Pinpoint the cell where the given text exists, returning its (x, y) midpoint coordinate. 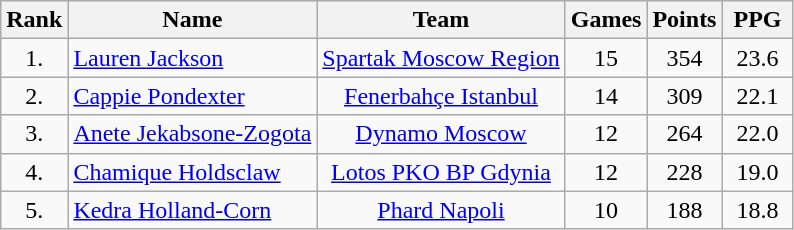
Fenerbahçe Istanbul (441, 96)
354 (684, 58)
264 (684, 134)
22.0 (758, 134)
Name (192, 20)
10 (606, 210)
15 (606, 58)
Team (441, 20)
309 (684, 96)
3. (34, 134)
Kedra Holland-Corn (192, 210)
1. (34, 58)
5. (34, 210)
Phard Napoli (441, 210)
23.6 (758, 58)
Lauren Jackson (192, 58)
228 (684, 172)
Dynamo Moscow (441, 134)
Spartak Moscow Region (441, 58)
22.1 (758, 96)
14 (606, 96)
Chamique Holdsclaw (192, 172)
4. (34, 172)
Games (606, 20)
Lotos PKO BP Gdynia (441, 172)
19.0 (758, 172)
Rank (34, 20)
Anete Jekabsone-Zogota (192, 134)
PPG (758, 20)
2. (34, 96)
188 (684, 210)
Cappie Pondexter (192, 96)
Points (684, 20)
18.8 (758, 210)
